Determine the [x, y] coordinate at the center of the cell enclosing the given text.  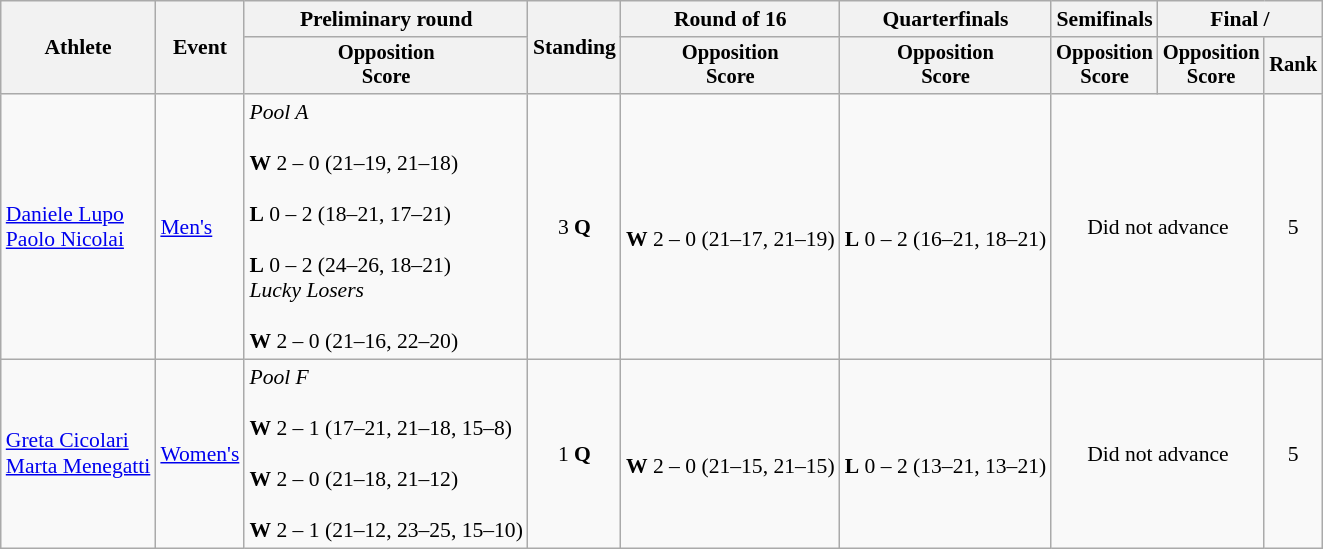
Preliminary round [386, 19]
Rank [1293, 66]
W 2 – 0 (21–15, 21–15) [730, 454]
Pool FW 2 – 1 (17–21, 21–18, 15–8)W 2 – 0 (21–18, 21–12)W 2 – 1 (21–12, 23–25, 15–10) [386, 454]
Round of 16 [730, 19]
Greta CicolariMarta Menegatti [78, 454]
Final / [1240, 19]
Daniele LupoPaolo Nicolai [78, 226]
Quarterfinals [946, 19]
3 Q [574, 226]
Pool AW 2 – 0 (21–19, 21–18)L 0 – 2 (18–21, 17–21)L 0 – 2 (24–26, 18–21)Lucky LosersW 2 – 0 (21–16, 22–20) [386, 226]
W 2 – 0 (21–17, 21–19) [730, 226]
Semifinals [1104, 19]
L 0 – 2 (13–21, 13–21) [946, 454]
Men's [200, 226]
L 0 – 2 (16–21, 18–21) [946, 226]
1 Q [574, 454]
Standing [574, 48]
Women's [200, 454]
Athlete [78, 48]
Event [200, 48]
